Capture the cell that displays the provided text and extract its [x, y] central coordinate. 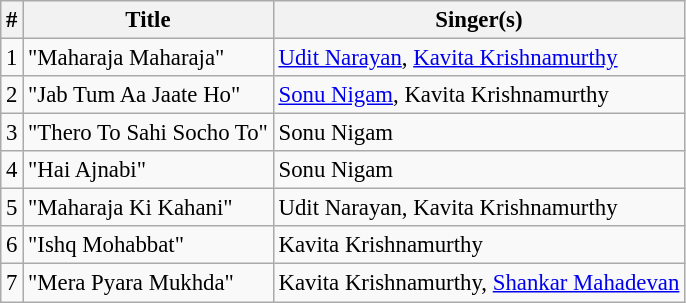
"Thero To Sahi Socho To" [148, 133]
"Mera Pyara Mukhda" [148, 283]
"Hai Ajnabi" [148, 170]
# [12, 20]
6 [12, 245]
"Ishq Mohabbat" [148, 245]
3 [12, 133]
"Maharaja Ki Kahani" [148, 208]
5 [12, 208]
4 [12, 170]
"Jab Tum Aa Jaate Ho" [148, 95]
Sonu Nigam, Kavita Krishnamurthy [478, 95]
7 [12, 283]
1 [12, 58]
"Maharaja Maharaja" [148, 58]
Singer(s) [478, 20]
Title [148, 20]
2 [12, 95]
Kavita Krishnamurthy [478, 245]
Kavita Krishnamurthy, Shankar Mahadevan [478, 283]
